For the text-containing cell, return its midpoint in (X, Y) coordinate format. 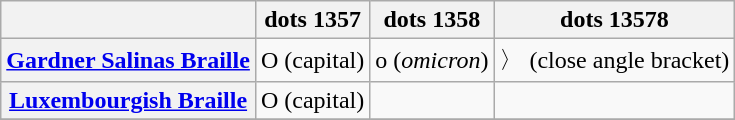
dots 1357 (312, 20)
〉 (close angle bracket) (614, 60)
Gardner Salinas Braille (128, 60)
dots 13578 (614, 20)
dots 1358 (432, 20)
ο (omicron) (432, 60)
Luxembourgish Braille (128, 100)
